Detect which cell encompasses the target text, then output its [x, y] center coordinate. 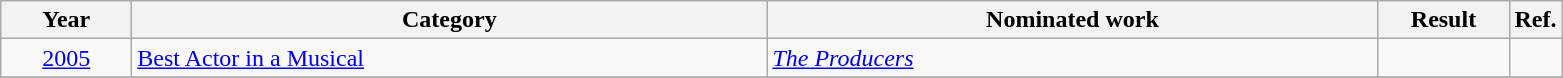
Nominated work [1072, 20]
Best Actor in a Musical [450, 58]
Year [66, 20]
Ref. [1536, 20]
The Producers [1072, 58]
Category [450, 20]
2005 [66, 58]
Result [1444, 20]
